Find where the given text appears and provide that cell's center as (X, Y) coordinate. 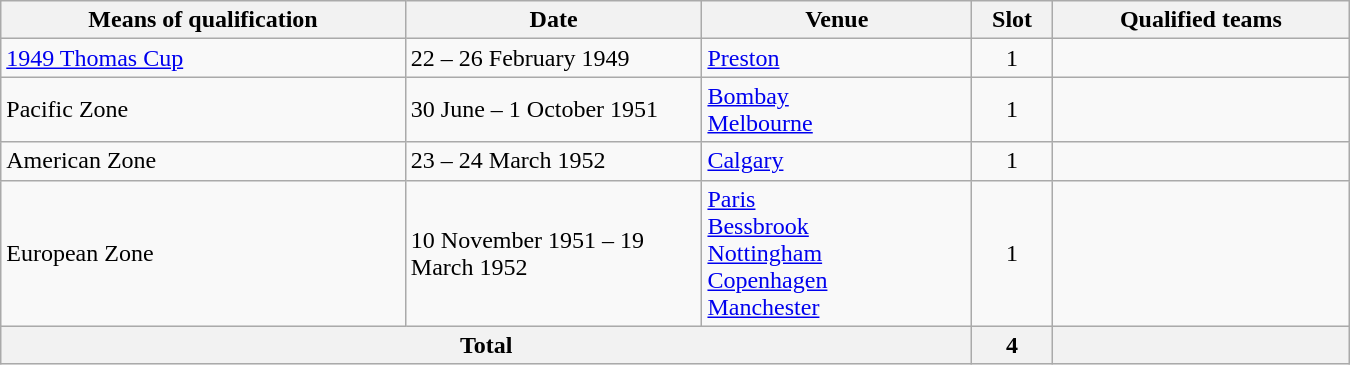
BombayMelbourne (837, 110)
22 – 26 February 1949 (554, 58)
10 November 1951 – 19 March 1952 (554, 253)
4 (1012, 345)
23 – 24 March 1952 (554, 161)
Date (554, 20)
ParisBessbrookNottinghamCopenhagenManchester (837, 253)
Venue (837, 20)
Pacific Zone (204, 110)
Preston (837, 58)
1949 Thomas Cup (204, 58)
European Zone (204, 253)
Total (486, 345)
30 June – 1 October 1951 (554, 110)
Calgary (837, 161)
Means of qualification (204, 20)
Slot (1012, 20)
American Zone (204, 161)
Qualified teams (1202, 20)
